Find where the given text appears and provide that cell's center as [X, Y] coordinate. 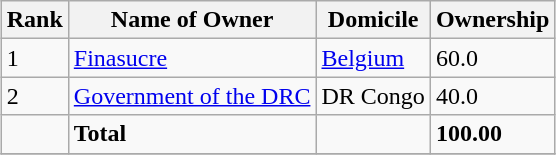
Total [192, 134]
DR Congo [373, 96]
Name of Owner [192, 20]
Belgium [373, 58]
60.0 [492, 58]
Rank [34, 20]
100.00 [492, 134]
Ownership [492, 20]
40.0 [492, 96]
Domicile [373, 20]
1 [34, 58]
Finasucre [192, 58]
Government of the DRC [192, 96]
2 [34, 96]
